Identify which cell holds the provided text, then report its [x, y] central coordinate. 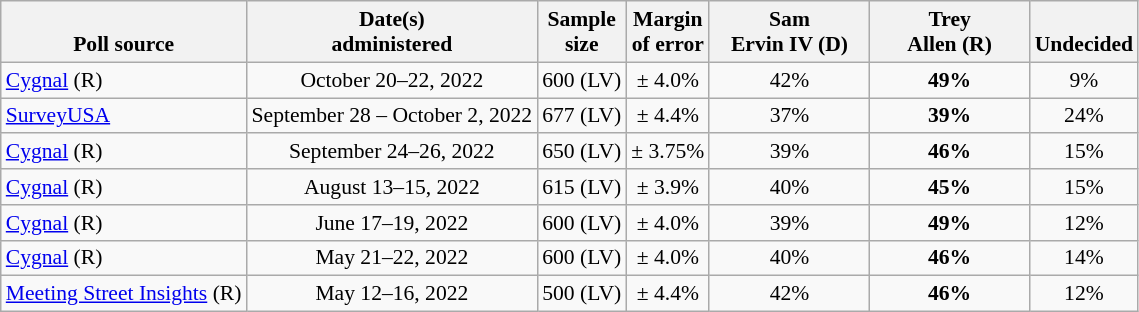
June 17–19, 2022 [392, 223]
Marginof error [668, 32]
24% [1084, 116]
Samplesize [582, 32]
677 (LV) [582, 116]
650 (LV) [582, 152]
Date(s)administered [392, 32]
TreyAllen (R) [950, 32]
9% [1084, 80]
May 21–22, 2022 [392, 258]
September 28 – October 2, 2022 [392, 116]
May 12–16, 2022 [392, 294]
500 (LV) [582, 294]
± 3.9% [668, 187]
SurveyUSA [124, 116]
14% [1084, 258]
Poll source [124, 32]
37% [789, 116]
Undecided [1084, 32]
45% [950, 187]
SamErvin IV (D) [789, 32]
October 20–22, 2022 [392, 80]
Meeting Street Insights (R) [124, 294]
September 24–26, 2022 [392, 152]
615 (LV) [582, 187]
± 3.75% [668, 152]
August 13–15, 2022 [392, 187]
